Identify which cell holds the provided text, then report its [x, y] central coordinate. 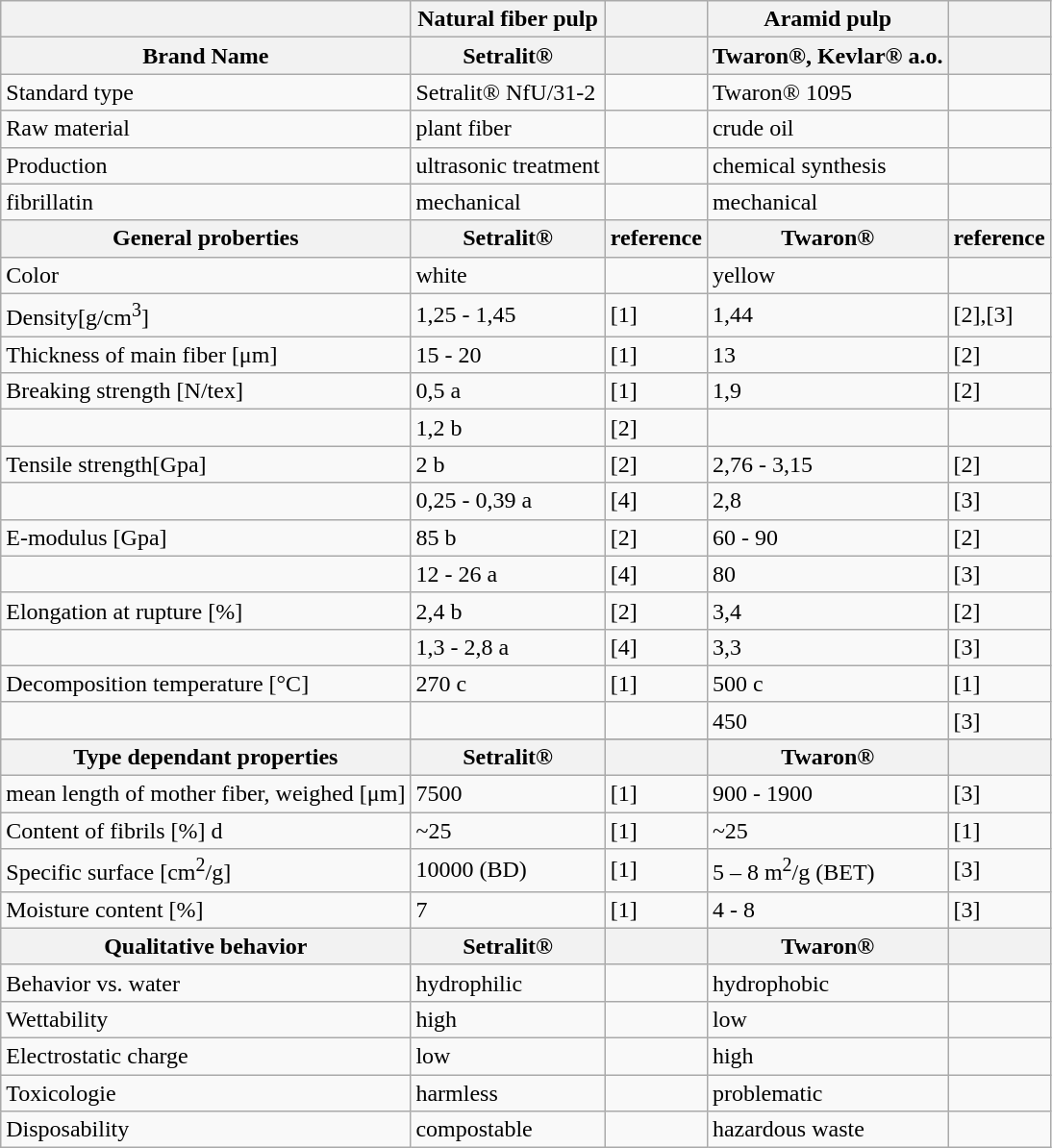
Thickness of main fiber [μm] [206, 355]
12 - 26 a [508, 574]
Moisture content [%] [206, 910]
60 - 90 [827, 537]
Elongation at rupture [%] [206, 611]
80 [827, 574]
hydrophilic [508, 983]
Natural fiber pulp [508, 19]
1,3 - 2,8 a [508, 647]
2,76 - 3,15 [827, 464]
10000 (BD) [508, 871]
[2],[3] [999, 315]
15 - 20 [508, 355]
Specific surface [cm2/g] [206, 871]
3,3 [827, 647]
Brand Name [206, 56]
Toxicologie [206, 1093]
chemical synthesis [827, 165]
Aramid pulp [827, 19]
Standard type [206, 92]
1,44 [827, 315]
crude oil [827, 129]
Density[g/cm3] [206, 315]
0,5 a [508, 391]
Qualitative behavior [206, 946]
Tensile strength[Gpa] [206, 464]
Color [206, 275]
Content of fibrils [%] d [206, 831]
harmless [508, 1093]
Production [206, 165]
Decomposition temperature [°C] [206, 684]
2 b [508, 464]
Setralit® NfU/31-2 [508, 92]
Twaron® 1095 [827, 92]
270 c [508, 684]
mean length of mother fiber, weighed [μm] [206, 794]
2,4 b [508, 611]
7 [508, 910]
Behavior vs. water [206, 983]
Electrostatic charge [206, 1056]
hydrophobic [827, 983]
Breaking strength [N/tex] [206, 391]
1,2 b [508, 428]
Wettability [206, 1019]
1,9 [827, 391]
450 [827, 720]
3,4 [827, 611]
1,25 - 1,45 [508, 315]
900 - 1900 [827, 794]
2,8 [827, 501]
500 c [827, 684]
0,25 - 0,39 a [508, 501]
hazardous waste [827, 1130]
General proberties [206, 238]
yellow [827, 275]
Twaron®, Kevlar® a.o. [827, 56]
Raw material [206, 129]
4 - 8 [827, 910]
13 [827, 355]
white [508, 275]
7500 [508, 794]
ultrasonic treatment [508, 165]
plant fiber [508, 129]
Type dependant properties [206, 757]
E-modulus [Gpa] [206, 537]
fibrillatin [206, 202]
5 – 8 m2/g (BET) [827, 871]
Disposability [206, 1130]
compostable [508, 1130]
problematic [827, 1093]
85 b [508, 537]
